Return [x, y] of the center of cell containing provided text 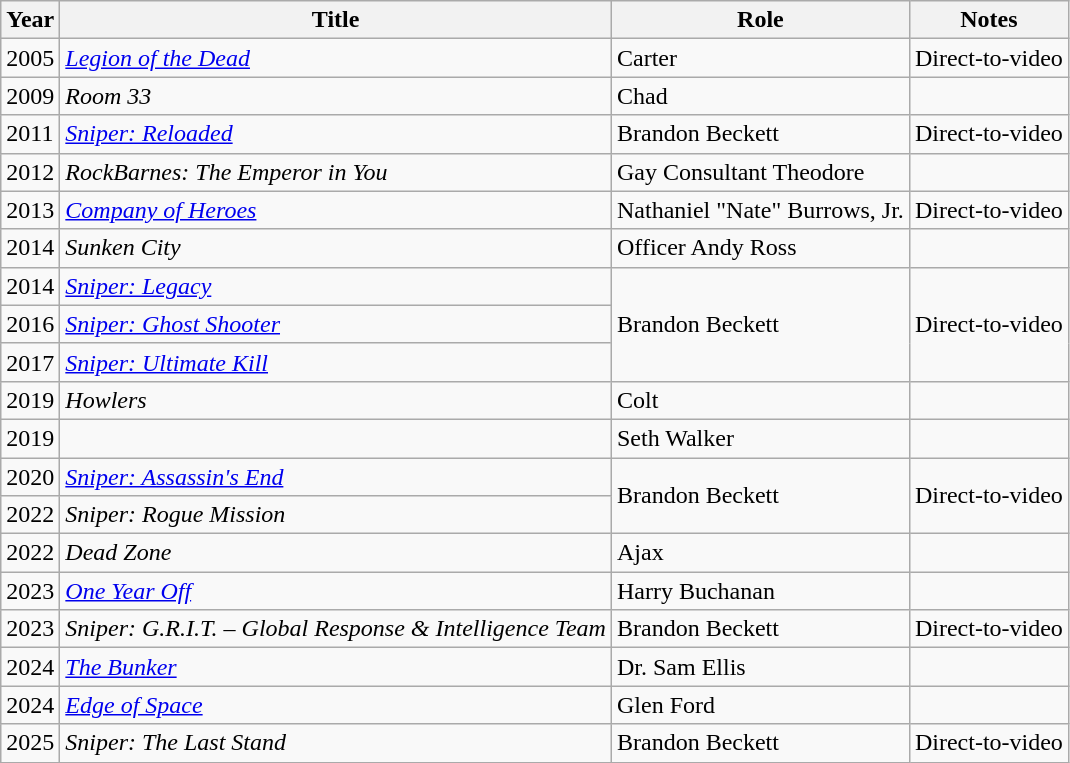
2012 [30, 172]
Notes [988, 20]
Sniper: Assassin's End [336, 477]
2020 [30, 477]
Glen Ford [760, 705]
2005 [30, 58]
Harry Buchanan [760, 591]
Sniper: Reloaded [336, 134]
Dead Zone [336, 553]
Ajax [760, 553]
Legion of the Dead [336, 58]
Dr. Sam Ellis [760, 667]
Officer Andy Ross [760, 248]
Sunken City [336, 248]
Howlers [336, 400]
Sniper: The Last Stand [336, 743]
2011 [30, 134]
2016 [30, 324]
Sniper: G.R.I.T. – Global Response & Intelligence Team [336, 629]
Role [760, 20]
Room 33 [336, 96]
Sniper: Legacy [336, 286]
Gay Consultant Theodore [760, 172]
The Bunker [336, 667]
One Year Off [336, 591]
2025 [30, 743]
Carter [760, 58]
Sniper: Rogue Mission [336, 515]
Sniper: Ghost Shooter [336, 324]
Colt [760, 400]
Year [30, 20]
Sniper: Ultimate Kill [336, 362]
Company of Heroes [336, 210]
Edge of Space [336, 705]
Nathaniel "Nate" Burrows, Jr. [760, 210]
Title [336, 20]
2009 [30, 96]
Chad [760, 96]
Seth Walker [760, 438]
2017 [30, 362]
2013 [30, 210]
RockBarnes: The Emperor in You [336, 172]
